Pinpoint the cell where the given text exists, returning its [X, Y] midpoint coordinate. 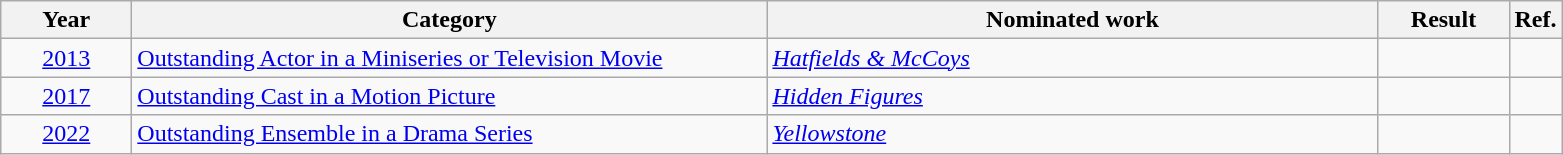
Year [66, 20]
Yellowstone [1072, 134]
Outstanding Cast in a Motion Picture [450, 96]
Ref. [1536, 20]
2017 [66, 96]
2013 [66, 58]
Nominated work [1072, 20]
Outstanding Actor in a Miniseries or Television Movie [450, 58]
Hatfields & McCoys [1072, 58]
Category [450, 20]
Hidden Figures [1072, 96]
Result [1444, 20]
Outstanding Ensemble in a Drama Series [450, 134]
2022 [66, 134]
